Output the [x, y] coordinate of the center of the cell containing the given text.  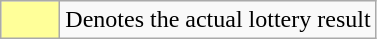
Denotes the actual lottery result [218, 20]
